Return (X, Y) of the center of cell containing provided text 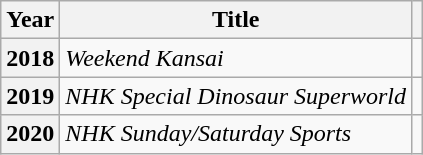
NHK Sunday/Saturday Sports (236, 134)
2018 (30, 58)
NHK Special Dinosaur Superworld (236, 96)
Year (30, 20)
2019 (30, 96)
Title (236, 20)
2020 (30, 134)
Weekend Kansai (236, 58)
